Scan for the cell matching the given text and deliver its (x, y) coordinate at center. 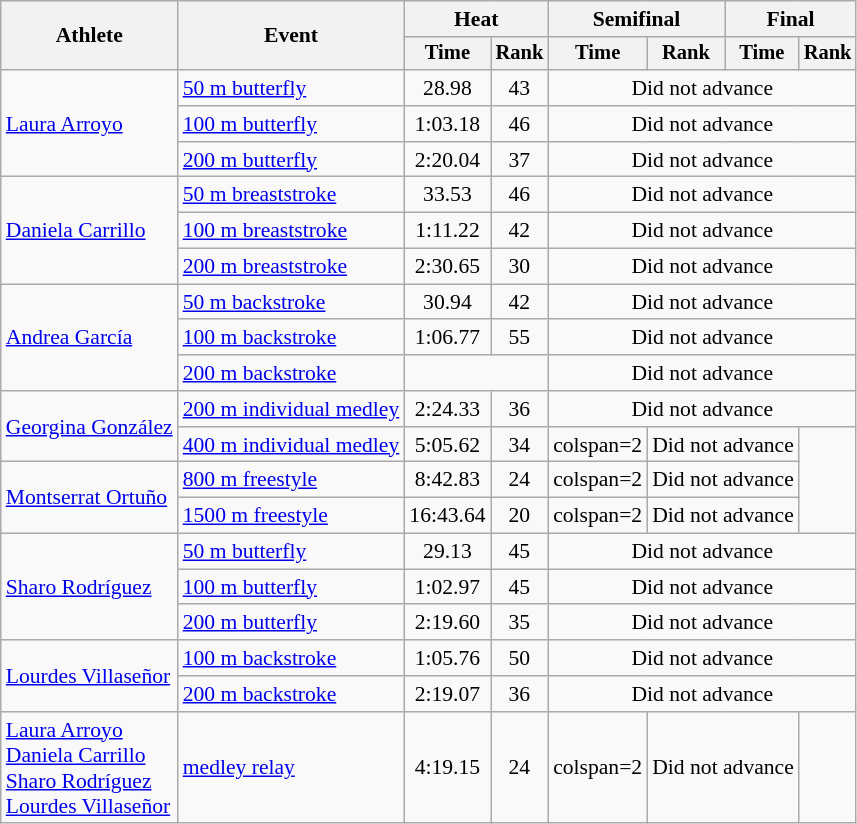
200 m breaststroke (292, 267)
30.94 (447, 302)
2:19.60 (447, 623)
2:24.33 (447, 409)
Laura ArroyoDaniela CarrilloSharo RodríguezLourdes Villaseñor (90, 768)
2:30.65 (447, 267)
Sharo Rodríguez (90, 588)
Final (791, 19)
Semifinal (636, 19)
20 (520, 516)
34 (520, 445)
5:05.62 (447, 445)
30 (520, 267)
100 m breaststroke (292, 231)
37 (520, 160)
Montserrat Ortuño (90, 498)
43 (520, 88)
28.98 (447, 88)
1:06.77 (447, 338)
Heat (476, 19)
200 m individual medley (292, 409)
Georgina González (90, 426)
400 m individual medley (292, 445)
50 m backstroke (292, 302)
1:03.18 (447, 124)
8:42.83 (447, 480)
16:43.64 (447, 516)
Daniela Carrillo (90, 230)
Event (292, 36)
2:19.07 (447, 694)
800 m freestyle (292, 480)
Athlete (90, 36)
35 (520, 623)
29.13 (447, 552)
50 m breaststroke (292, 195)
1:02.97 (447, 587)
50 (520, 658)
55 (520, 338)
Laura Arroyo (90, 124)
2:20.04 (447, 160)
1:05.76 (447, 658)
Andrea García (90, 338)
medley relay (292, 768)
1500 m freestyle (292, 516)
4:19.15 (447, 768)
33.53 (447, 195)
Lourdes Villaseñor (90, 676)
1:11.22 (447, 231)
